Find where the given text appears and provide that cell's center as (x, y) coordinate. 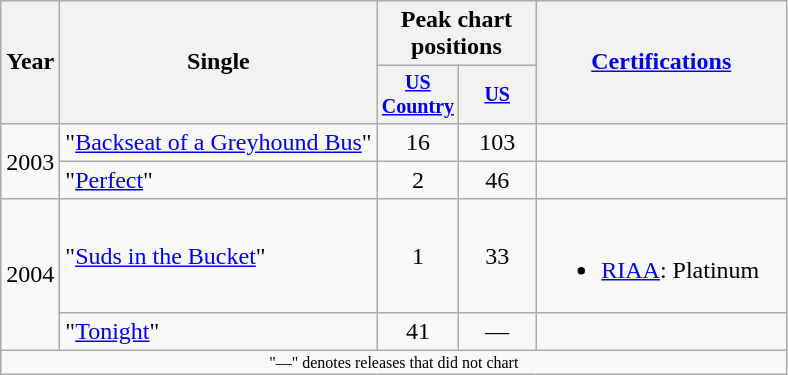
"—" denotes releases that did not chart (394, 363)
Year (30, 62)
RIAA: Platinum (662, 256)
33 (498, 256)
Certifications (662, 62)
2003 (30, 161)
US Country (418, 94)
1 (418, 256)
US (498, 94)
2 (418, 180)
46 (498, 180)
Single (218, 62)
41 (418, 331)
"Tonight" (218, 331)
— (498, 331)
103 (498, 142)
16 (418, 142)
"Backseat of a Greyhound Bus" (218, 142)
Peak chartpositions (456, 34)
2004 (30, 274)
"Perfect" (218, 180)
"Suds in the Bucket" (218, 256)
